Identify which cell holds the provided text, then report its [X, Y] central coordinate. 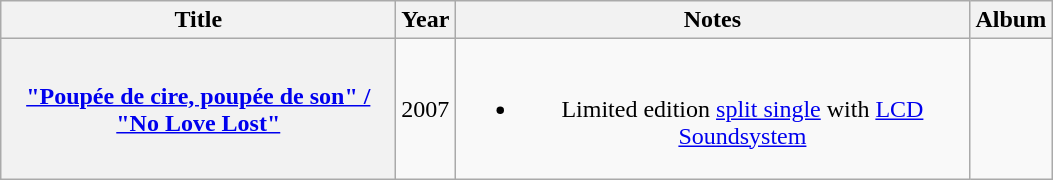
Limited edition split single with LCD Soundsystem [712, 109]
Notes [712, 20]
Album [1011, 20]
2007 [426, 109]
Year [426, 20]
Title [198, 20]
"Poupée de cire, poupée de son" / "No Love Lost" [198, 109]
